Locate the cell with the specified text and output its (x, y) center coordinate. 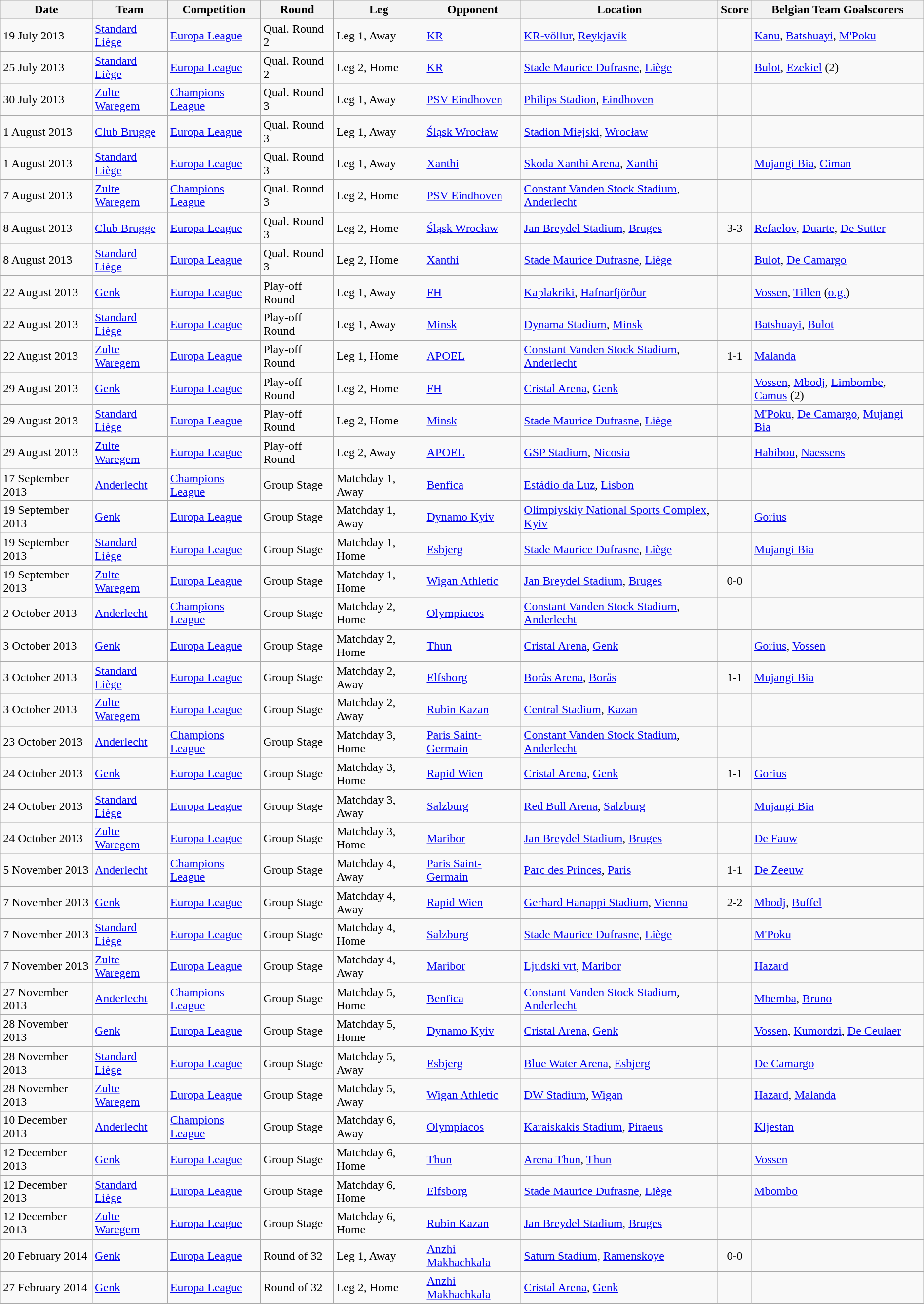
Stadion Miejski, Wrocław (620, 131)
Leg 2, Away (379, 453)
Competition (214, 10)
Round (297, 10)
27 November 2013 (46, 999)
Belgian Team Goalscorers (837, 10)
Hazard, Malanda (837, 1095)
M'Poku (837, 935)
De Zeeuw (837, 870)
Vossen, Mbodj, Limbombe, Camus (2) (837, 388)
Estádio da Luz, Lisbon (620, 485)
Gorius, Vossen (837, 646)
Malanda (837, 356)
17 September 2013 (46, 485)
Karaiskakis Stadium, Piraeus (620, 1127)
Dynama Stadium, Minsk (620, 324)
Borås Arena, Borås (620, 677)
Mujangi Bia, Ciman (837, 164)
Leg (379, 10)
GSP Stadium, Nicosia (620, 453)
Arena Thun, Thun (620, 1159)
Bulot, De Camargo (837, 260)
Opponent (473, 10)
Matchday 3, Away (379, 805)
Skoda Xanthi Arena, Xanthi (620, 164)
Batshuayi, Bulot (837, 324)
Location (620, 10)
5 November 2013 (46, 870)
Date (46, 10)
10 December 2013 (46, 1127)
Vossen (837, 1159)
Parc des Princes, Paris (620, 870)
19 July 2013 (46, 36)
Philips Stadion, Eindhoven (620, 100)
2 October 2013 (46, 613)
30 July 2013 (46, 100)
2-2 (734, 902)
De Camargo (837, 1063)
Matchday 4, Home (379, 935)
Red Bull Arena, Salzburg (620, 805)
Team (129, 10)
M'Poku, De Camargo, Mujangi Bia (837, 421)
De Fauw (837, 838)
Kanu, Batshuayi, M'Poku (837, 36)
23 October 2013 (46, 741)
Kljestan (837, 1127)
Kaplakriki, Hafnarfjörður (620, 292)
Score (734, 10)
Blue Water Arena, Esbjerg (620, 1063)
Ljudski vrt, Maribor (620, 966)
Habibou, Naessens (837, 453)
20 February 2014 (46, 1256)
Central Stadium, Kazan (620, 710)
27 February 2014 (46, 1287)
Refaelov, Duarte, De Sutter (837, 228)
25 July 2013 (46, 67)
Leg 1, Home (379, 356)
7 August 2013 (46, 195)
Vossen, Tillen (o.g.) (837, 292)
Mbodj, Buffel (837, 902)
Vossen, Kumordzi, De Ceulaer (837, 1031)
Hazard (837, 966)
KR-völlur, Reykjavík (620, 36)
Saturn Stadium, Ramenskoye (620, 1256)
Bulot, Ezekiel (2) (837, 67)
Mbombo (837, 1191)
Gerhard Hanappi Stadium, Vienna (620, 902)
Olimpiyskiy National Sports Complex, Kyiv (620, 517)
Mbemba, Bruno (837, 999)
Matchday 6, Away (379, 1127)
3-3 (734, 228)
DW Stadium, Wigan (620, 1095)
